Detect which cell encompasses the target text, then output its [X, Y] center coordinate. 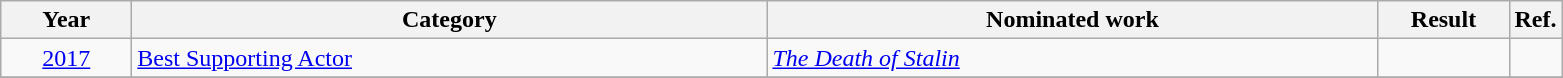
Category [450, 20]
Ref. [1536, 20]
Result [1444, 20]
2017 [66, 58]
Nominated work [1072, 20]
Year [66, 20]
The Death of Stalin [1072, 58]
Best Supporting Actor [450, 58]
